Locate the cell with the specified text and output its (x, y) center coordinate. 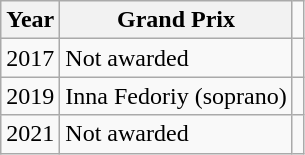
2017 (30, 58)
2019 (30, 96)
2021 (30, 134)
Inna Fedoriy (soprano) (176, 96)
Grand Prix (176, 20)
Year (30, 20)
